Locate the cell with the specified text and output its [x, y] center coordinate. 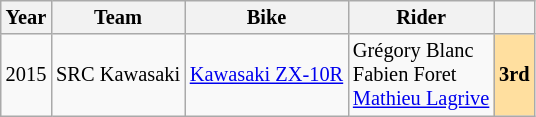
Team [118, 17]
Year [26, 17]
Grégory Blanc Fabien Foret Mathieu Lagrive [421, 75]
SRC Kawasaki [118, 75]
3rd [514, 75]
2015 [26, 75]
Rider [421, 17]
Bike [266, 17]
Kawasaki ZX-10R [266, 75]
